Pinpoint the cell where the given text exists, returning its (x, y) midpoint coordinate. 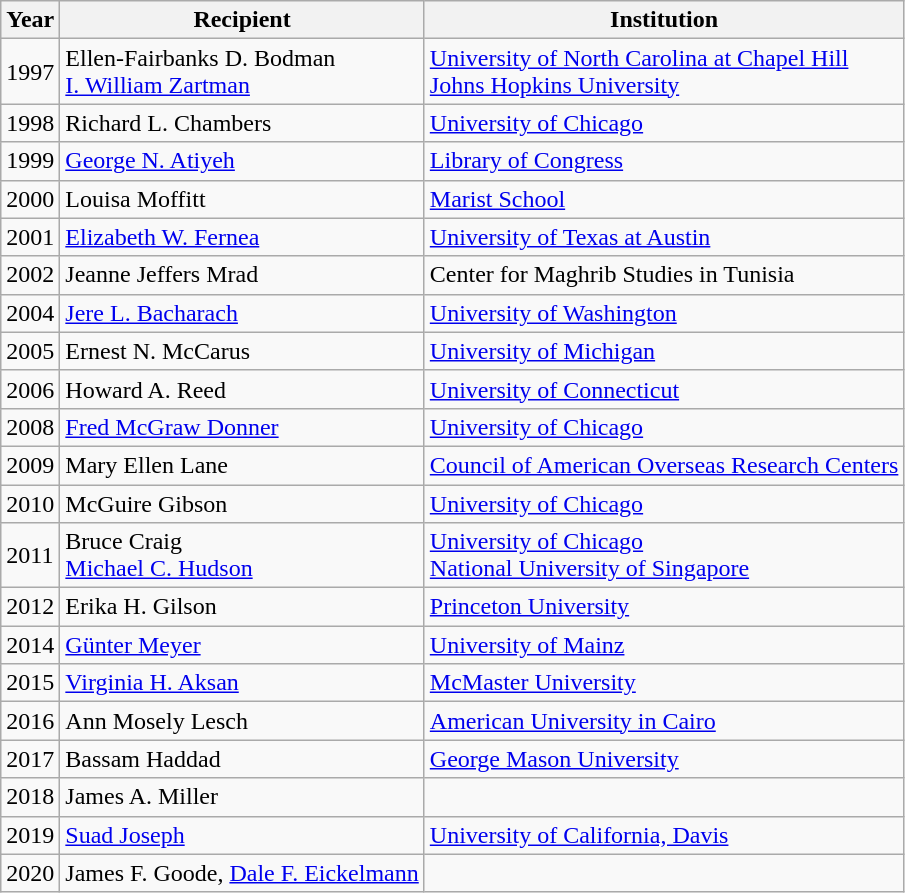
Richard L. Chambers (242, 123)
University of Mainz (664, 645)
McMaster University (664, 683)
University of Connecticut (664, 389)
University of Michigan (664, 351)
James F. Goode, Dale F. Eickelmann (242, 873)
1998 (30, 123)
Library of Congress (664, 161)
2000 (30, 199)
University of Washington (664, 313)
2017 (30, 759)
Louisa Moffitt (242, 199)
Marist School (664, 199)
2011 (30, 556)
2010 (30, 503)
Year (30, 20)
2006 (30, 389)
Ellen-Fairbanks D. BodmanI. William Zartman (242, 72)
Center for Maghrib Studies in Tunisia (664, 275)
Princeton University (664, 607)
1999 (30, 161)
2019 (30, 835)
2004 (30, 313)
University of North Carolina at Chapel HillJohns Hopkins University (664, 72)
2020 (30, 873)
Bassam Haddad (242, 759)
George N. Atiyeh (242, 161)
American University in Cairo (664, 721)
George Mason University (664, 759)
University of Texas at Austin (664, 237)
Elizabeth W. Fernea (242, 237)
2008 (30, 427)
Virginia H. Aksan (242, 683)
University of California, Davis (664, 835)
2005 (30, 351)
Suad Joseph (242, 835)
Institution (664, 20)
Jeanne Jeffers Mrad (242, 275)
2002 (30, 275)
University of ChicagoNational University of Singapore (664, 556)
Mary Ellen Lane (242, 465)
Jere L. Bacharach (242, 313)
James A. Miller (242, 797)
Howard A. Reed (242, 389)
2012 (30, 607)
Bruce CraigMichael C. Hudson (242, 556)
2009 (30, 465)
Erika H. Gilson (242, 607)
2016 (30, 721)
Günter Meyer (242, 645)
Council of American Overseas Research Centers (664, 465)
2014 (30, 645)
McGuire Gibson (242, 503)
Ann Mosely Lesch (242, 721)
Ernest N. McCarus (242, 351)
2001 (30, 237)
Fred McGraw Donner (242, 427)
Recipient (242, 20)
2018 (30, 797)
2015 (30, 683)
1997 (30, 72)
